Scan for the cell matching the given text and deliver its [x, y] coordinate at center. 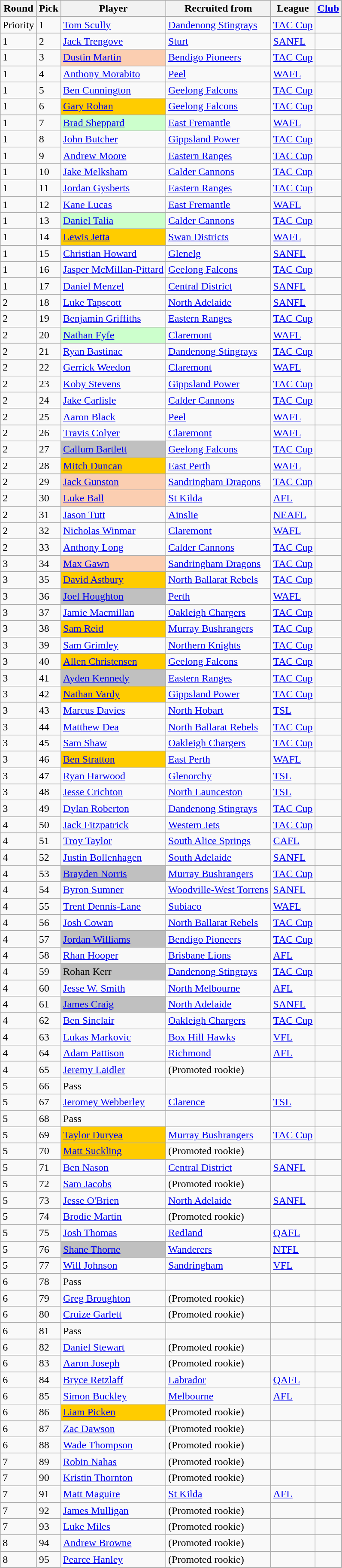
25 [48, 416]
90 [48, 1478]
Rohan Kerr [113, 971]
Subiaco [218, 906]
Dylan Roberton [113, 808]
Aaron Black [113, 416]
Redland [218, 1233]
Anthony Morabito [113, 74]
40 [48, 661]
Gary Rohan [113, 106]
Glenorchy [218, 776]
Jordan Williams [113, 939]
31 [48, 515]
John Butcher [113, 139]
46 [48, 760]
Sturt [218, 41]
89 [48, 1461]
Jesse O'Brien [113, 1200]
12 [48, 205]
10 [48, 172]
Adam Pattison [113, 1053]
Allen Christensen [113, 661]
95 [48, 1559]
Nathan Fyfe [113, 335]
Dustin Martin [113, 57]
North Hobart [218, 710]
20 [48, 335]
78 [48, 1282]
Joel Houghton [113, 596]
Justin Bollenhagen [113, 857]
Melbourne [218, 1396]
Nicholas Winmar [113, 531]
47 [48, 776]
28 [48, 465]
30 [48, 498]
80 [48, 1315]
38 [48, 629]
53 [48, 874]
Ryan Bastinac [113, 351]
Wade Thompson [113, 1445]
26 [48, 433]
Richmond [218, 1053]
South Adelaide [218, 857]
54 [48, 890]
83 [48, 1363]
Jack Gunston [113, 482]
85 [48, 1396]
87 [48, 1429]
Gerrick Weedon [113, 368]
Trent Dennis-Lane [113, 906]
Glenelg [218, 253]
69 [48, 1135]
57 [48, 939]
Ben Nason [113, 1167]
Jordan Gysberts [113, 188]
11 [48, 188]
45 [48, 743]
14 [48, 237]
58 [48, 955]
55 [48, 906]
72 [48, 1184]
29 [48, 482]
39 [48, 645]
Sandringham [218, 1266]
63 [48, 1037]
Recruited from [218, 9]
18 [48, 302]
Luke Tapscott [113, 302]
Robin Nahas [113, 1461]
Bryce Retzlaff [113, 1380]
Rhan Hooper [113, 955]
77 [48, 1266]
Jesse W. Smith [113, 988]
37 [48, 612]
86 [48, 1412]
Ben Cunnington [113, 90]
23 [48, 384]
91 [48, 1494]
Shane Thorne [113, 1249]
Daniel Menzel [113, 286]
Pearce Hanley [113, 1559]
Lewis Jetta [113, 237]
92 [48, 1510]
Nathan Vardy [113, 694]
52 [48, 857]
66 [48, 1086]
Simon Buckley [113, 1396]
Jack Fitzpatrick [113, 825]
22 [48, 368]
Byron Sumner [113, 890]
9 [48, 155]
Zac Dawson [113, 1429]
Josh Cowan [113, 923]
Wanderers [218, 1249]
Ainslie [218, 515]
Daniel Stewart [113, 1347]
Lukas Markovic [113, 1037]
Will Johnson [113, 1266]
64 [48, 1053]
James Mulligan [113, 1510]
Josh Thomas [113, 1233]
CAFL [293, 841]
60 [48, 988]
Jamie Macmillan [113, 612]
Priority [18, 25]
21 [48, 351]
49 [48, 808]
Tom Scully [113, 25]
James Craig [113, 1004]
Round [18, 9]
Pick [48, 9]
Daniel Talia [113, 221]
17 [48, 286]
93 [48, 1527]
Jake Melksham [113, 172]
Andrew Browne [113, 1543]
Sam Jacobs [113, 1184]
61 [48, 1004]
Travis Colyer [113, 433]
Luke Ball [113, 498]
42 [48, 694]
Christian Howard [113, 253]
Brisbane Lions [218, 955]
Club [328, 9]
Mitch Duncan [113, 465]
Greg Broughton [113, 1298]
75 [48, 1233]
41 [48, 678]
35 [48, 580]
13 [48, 221]
67 [48, 1102]
71 [48, 1167]
Kane Lucas [113, 205]
Jack Trengove [113, 41]
Ryan Harwood [113, 776]
Troy Taylor [113, 841]
Jesse Crichton [113, 792]
Jasper McMillan-Pittard [113, 270]
44 [48, 727]
43 [48, 710]
NTFL [293, 1249]
Swan Districts [218, 237]
94 [48, 1543]
Matt Suckling [113, 1151]
Clarence [218, 1102]
David Astbury [113, 580]
68 [48, 1119]
Labrador [218, 1380]
51 [48, 841]
Cruize Garlett [113, 1315]
Benjamin Griffiths [113, 319]
56 [48, 923]
Ben Sinclair [113, 1021]
62 [48, 1021]
Brodie Martin [113, 1216]
88 [48, 1445]
Max Gawn [113, 564]
36 [48, 596]
65 [48, 1070]
Jason Tutt [113, 515]
33 [48, 547]
Luke Miles [113, 1527]
15 [48, 253]
Kristin Thornton [113, 1478]
79 [48, 1298]
Ben Stratton [113, 760]
Koby Stevens [113, 384]
50 [48, 825]
76 [48, 1249]
81 [48, 1331]
70 [48, 1151]
Callum Bartlett [113, 449]
Marcus Davies [113, 710]
Northern Knights [218, 645]
Andrew Moore [113, 155]
North Launceston [218, 792]
South Alice Springs [218, 841]
19 [48, 319]
Box Hill Hawks [218, 1037]
League [293, 9]
Jeremy Laidler [113, 1070]
24 [48, 400]
48 [48, 792]
Taylor Duryea [113, 1135]
82 [48, 1347]
Jake Carlisle [113, 400]
Ayden Kennedy [113, 678]
Brayden Norris [113, 874]
27 [48, 449]
74 [48, 1216]
Sam Grimley [113, 645]
Sam Reid [113, 629]
73 [48, 1200]
Woodville-West Torrens [218, 890]
59 [48, 971]
Player [113, 9]
Sam Shaw [113, 743]
Aaron Joseph [113, 1363]
North Melbourne [218, 988]
16 [48, 270]
NEAFL [293, 515]
Brad Sheppard [113, 123]
34 [48, 564]
84 [48, 1380]
32 [48, 531]
Liam Picken [113, 1412]
Matt Maguire [113, 1494]
Jeromey Webberley [113, 1102]
Anthony Long [113, 547]
Perth [218, 596]
Western Jets [218, 825]
Matthew Dea [113, 727]
